Pinpoint the cell where the given text exists, returning its [X, Y] midpoint coordinate. 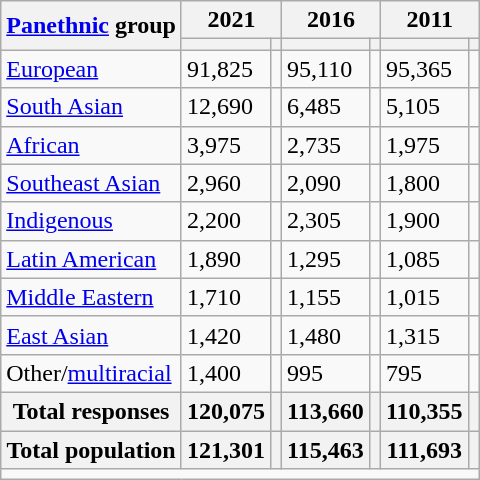
5,105 [424, 107]
115,463 [326, 449]
795 [424, 373]
113,660 [326, 411]
Indigenous [92, 221]
1,295 [326, 259]
91,825 [226, 69]
6,485 [326, 107]
Total responses [92, 411]
2,305 [326, 221]
1,800 [424, 183]
2011 [430, 20]
South Asian [92, 107]
121,301 [226, 449]
1,420 [226, 335]
Panethnic group [92, 26]
95,365 [424, 69]
1,085 [424, 259]
2021 [231, 20]
2,090 [326, 183]
2,200 [226, 221]
3,975 [226, 145]
12,690 [226, 107]
1,900 [424, 221]
995 [326, 373]
111,693 [424, 449]
2,735 [326, 145]
2,960 [226, 183]
African [92, 145]
Latin American [92, 259]
Southeast Asian [92, 183]
Total population [92, 449]
1,015 [424, 297]
120,075 [226, 411]
European [92, 69]
1,890 [226, 259]
1,710 [226, 297]
95,110 [326, 69]
1,480 [326, 335]
2016 [332, 20]
Middle Eastern [92, 297]
1,315 [424, 335]
110,355 [424, 411]
1,975 [424, 145]
East Asian [92, 335]
Other/multiracial [92, 373]
1,400 [226, 373]
1,155 [326, 297]
